Locate the cell with the specified text and output its (X, Y) center coordinate. 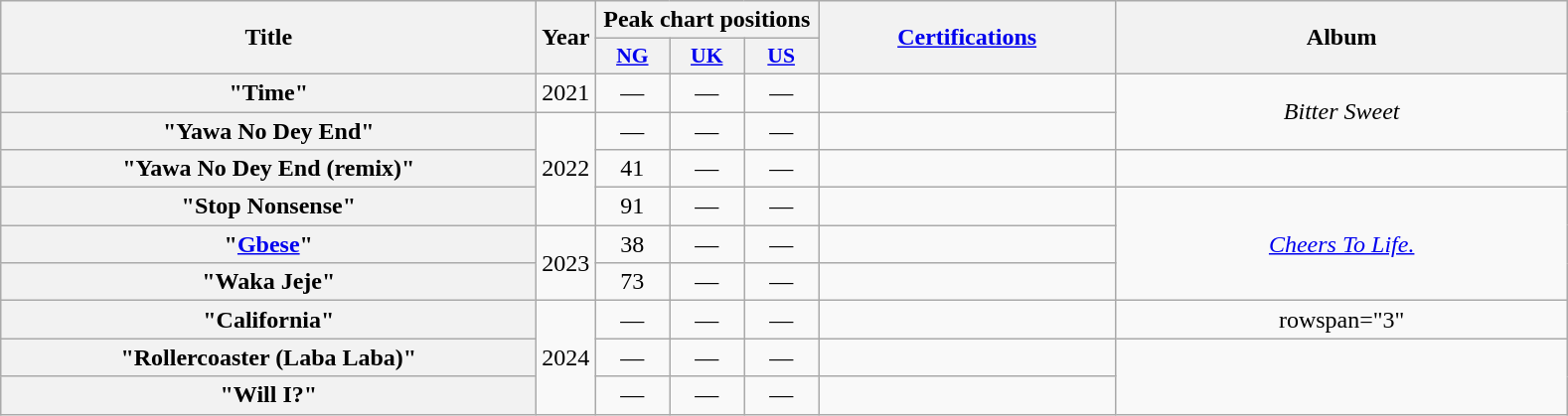
"Waka Jeje" (268, 282)
Peak chart positions (707, 20)
NG (632, 57)
"California" (268, 320)
41 (632, 169)
2022 (566, 168)
Bitter Sweet (1341, 111)
Title (268, 38)
Certifications (968, 38)
2021 (566, 92)
2023 (566, 263)
91 (632, 207)
Cheers To Life. (1341, 244)
"Stop Nonsense" (268, 207)
UK (707, 57)
"Yawa No Dey End" (268, 130)
Album (1341, 38)
US (781, 57)
Year (566, 38)
"Will I?" (268, 395)
rowspan="3" (1341, 320)
"Gbese" (268, 244)
2024 (566, 357)
"Rollercoaster (Laba Laba)" (268, 357)
"Time" (268, 92)
38 (632, 244)
"Yawa No Dey End (remix)" (268, 169)
73 (632, 282)
